Scan for the cell matching the given text and deliver its (X, Y) coordinate at center. 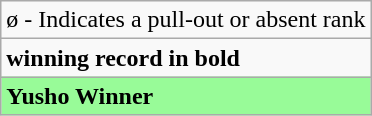
winning record in bold (186, 58)
ø - Indicates a pull-out or absent rank (186, 20)
Yusho Winner (186, 96)
